Return (X, Y) of the center of cell containing provided text 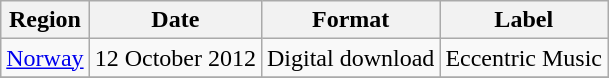
Norway (45, 58)
Format (350, 20)
Region (45, 20)
Label (524, 20)
Digital download (350, 58)
Date (175, 20)
Eccentric Music (524, 58)
12 October 2012 (175, 58)
